Return [X, Y] of the center of cell containing provided text 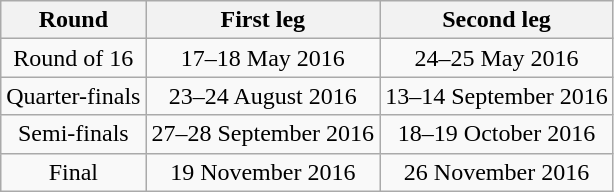
Round of 16 [74, 58]
26 November 2016 [497, 172]
13–14 September 2016 [497, 96]
18–19 October 2016 [497, 134]
19 November 2016 [263, 172]
Second leg [497, 20]
24–25 May 2016 [497, 58]
Round [74, 20]
Quarter-finals [74, 96]
Semi-finals [74, 134]
First leg [263, 20]
17–18 May 2016 [263, 58]
27–28 September 2016 [263, 134]
23–24 August 2016 [263, 96]
Final [74, 172]
